Output the (x, y) coordinate of the center of the cell containing the given text.  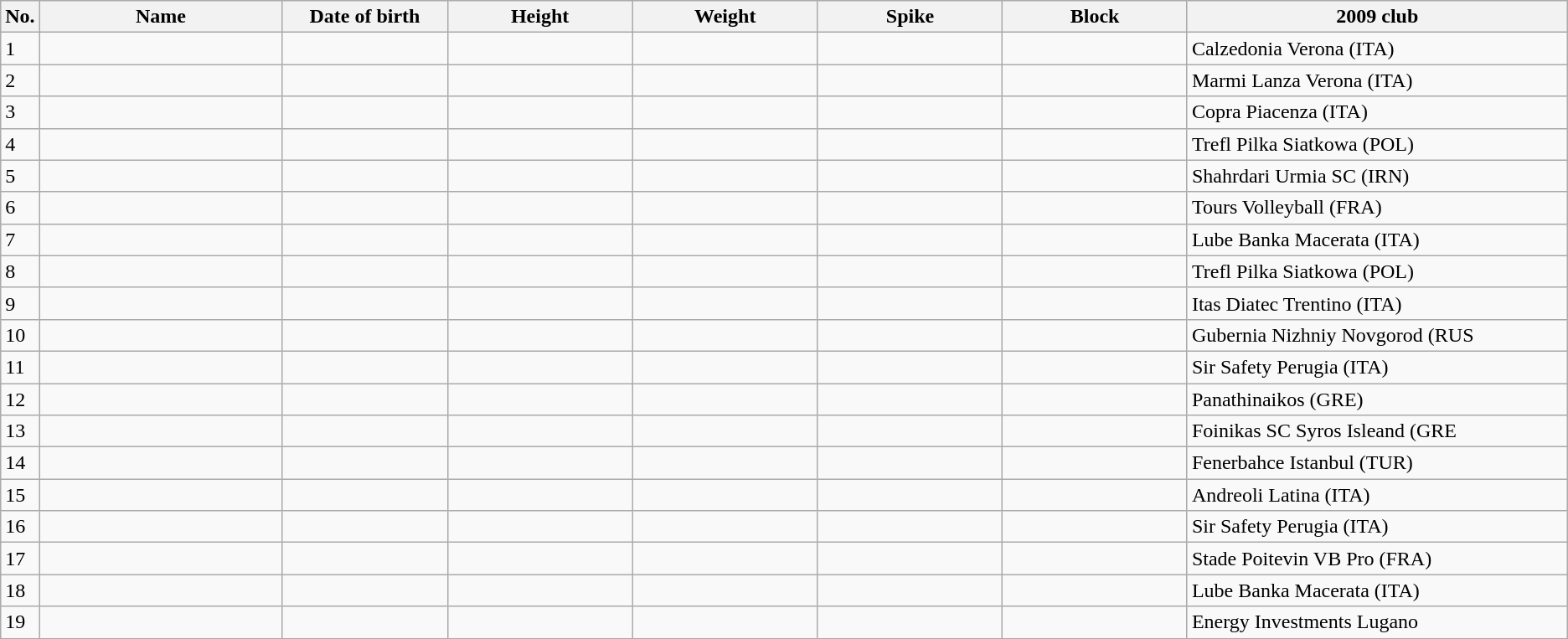
11 (20, 367)
Gubernia Nizhniy Novgorod (RUS (1377, 335)
17 (20, 559)
2 (20, 80)
Name (161, 17)
Energy Investments Lugano (1377, 622)
8 (20, 271)
Height (539, 17)
9 (20, 303)
Panathinaikos (GRE) (1377, 399)
7 (20, 240)
14 (20, 463)
Calzedonia Verona (ITA) (1377, 49)
Spike (910, 17)
15 (20, 495)
No. (20, 17)
Itas Diatec Trentino (ITA) (1377, 303)
10 (20, 335)
1 (20, 49)
Marmi Lanza Verona (ITA) (1377, 80)
Copra Piacenza (ITA) (1377, 112)
Block (1096, 17)
19 (20, 622)
Andreoli Latina (ITA) (1377, 495)
18 (20, 590)
12 (20, 399)
Date of birth (365, 17)
Foinikas SC Syros Isleand (GRE (1377, 431)
4 (20, 144)
13 (20, 431)
3 (20, 112)
Tours Volleyball (FRA) (1377, 208)
Shahrdari Urmia SC (IRN) (1377, 176)
2009 club (1377, 17)
16 (20, 527)
Stade Poitevin VB Pro (FRA) (1377, 559)
Weight (725, 17)
Fenerbahce Istanbul (TUR) (1377, 463)
5 (20, 176)
6 (20, 208)
